Pinpoint the cell where the given text exists, returning its (x, y) midpoint coordinate. 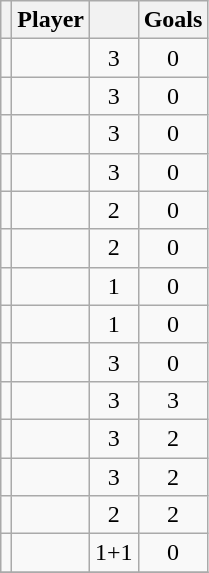
Player (51, 20)
Goals (173, 20)
1+1 (114, 553)
